Determine the [X, Y] coordinate at the center of the cell enclosing the given text.  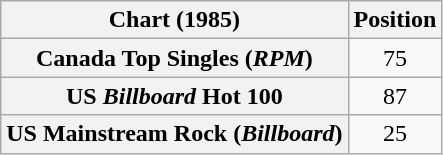
US Billboard Hot 100 [174, 96]
Chart (1985) [174, 20]
75 [395, 58]
US Mainstream Rock (Billboard) [174, 134]
Position [395, 20]
87 [395, 96]
Canada Top Singles (RPM) [174, 58]
25 [395, 134]
